Return [X, Y] of the center of cell containing provided text 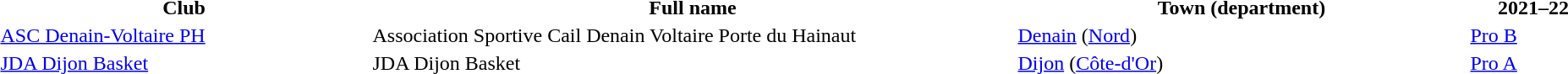
Association Sportive Cail Denain Voltaire Porte du Hainaut [693, 35]
Denain (Nord) [1242, 35]
